Provide the (X, Y) coordinate of the cell's center where the given text is located.  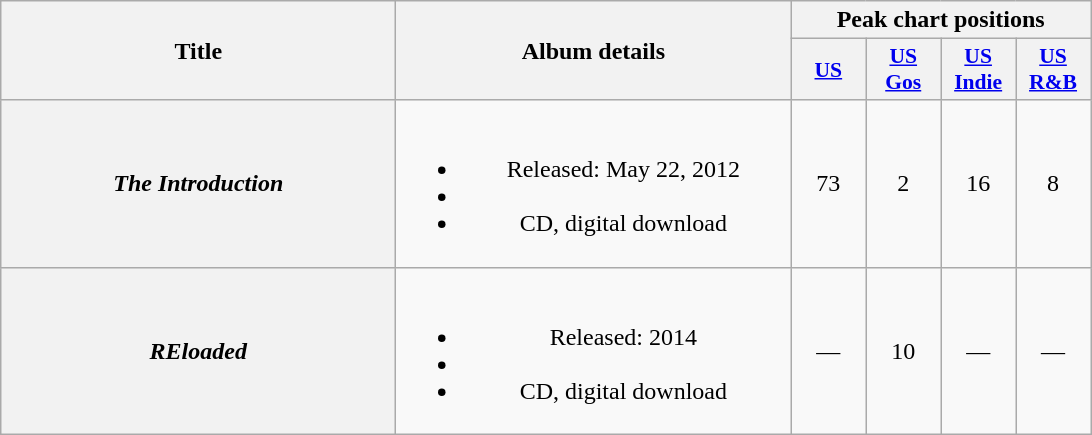
REloaded (198, 350)
8 (1054, 184)
2 (904, 184)
Released: 2014CD, digital download (594, 350)
Peak chart positions (941, 20)
The Introduction (198, 184)
Title (198, 50)
Released: May 22, 2012CD, digital download (594, 184)
USGos (904, 70)
10 (904, 350)
US (828, 70)
Album details (594, 50)
USR&B (1054, 70)
USIndie (978, 70)
73 (828, 184)
16 (978, 184)
